Provide the [X, Y] coordinate of the cell's center where the given text is located.  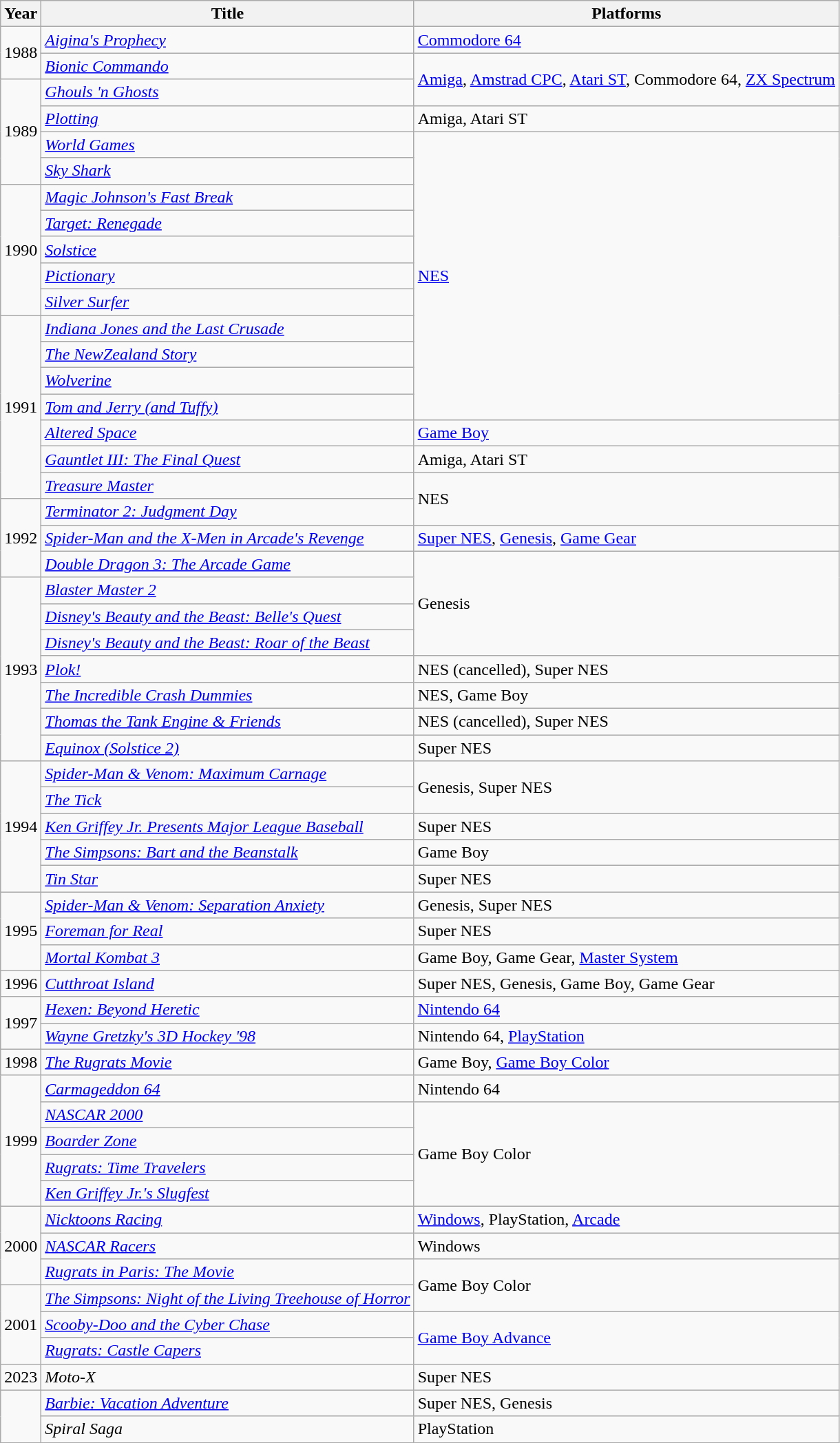
The NewZealand Story [227, 355]
Wayne Gretzky's 3D Hockey '98 [227, 1036]
Mortal Kombat 3 [227, 957]
Ken Griffey Jr.'s Slugfest [227, 1194]
Pictionary [227, 276]
Aigina's Prophecy [227, 40]
2000 [21, 1246]
Nicktoons Racing [227, 1220]
Plok! [227, 669]
Windows [627, 1246]
1996 [21, 984]
The Tick [227, 800]
1994 [21, 827]
1989 [21, 132]
Rugrats: Castle Capers [227, 1351]
Platforms [627, 14]
Game Boy Advance [627, 1338]
1988 [21, 53]
Ken Griffey Jr. Presents Major League Baseball [227, 827]
World Games [227, 145]
Magic Johnson's Fast Break [227, 197]
Genesis [627, 603]
NASCAR 2000 [227, 1114]
Bionic Commando [227, 66]
1993 [21, 669]
Cutthroat Island [227, 984]
Nintendo 64, PlayStation [627, 1036]
The Rugrats Movie [227, 1062]
Carmageddon 64 [227, 1088]
The Simpsons: Bart and the Beanstalk [227, 853]
1998 [21, 1062]
Windows, PlayStation, Arcade [627, 1220]
Amiga, Amstrad CPC, Atari ST, Commodore 64, ZX Spectrum [627, 79]
Equinox (Solstice 2) [227, 747]
2023 [21, 1377]
Boarder Zone [227, 1141]
1997 [21, 1023]
Disney's Beauty and the Beast: Roar of the Beast [227, 643]
Spiral Saga [227, 1429]
NASCAR Racers [227, 1246]
1995 [21, 931]
1990 [21, 249]
NES, Game Boy [627, 695]
Double Dragon 3: The Arcade Game [227, 564]
Spider-Man and the X-Men in Arcade's Revenge [227, 538]
Rugrats: Time Travelers [227, 1167]
Terminator 2: Judgment Day [227, 512]
Foreman for Real [227, 931]
Moto-X [227, 1377]
Super NES, Genesis, Game Gear [627, 538]
Hexen: Beyond Heretic [227, 1010]
Plotting [227, 118]
2001 [21, 1325]
Disney's Beauty and the Beast: Belle's Quest [227, 616]
Tin Star [227, 879]
Sky Shark [227, 171]
Silver Surfer [227, 302]
Indiana Jones and the Last Crusade [227, 329]
Super NES, Genesis, Game Boy, Game Gear [627, 984]
Thomas the Tank Engine & Friends [227, 721]
Spider-Man & Venom: Separation Anxiety [227, 905]
1999 [21, 1141]
Rugrats in Paris: The Movie [227, 1272]
Year [21, 14]
Title [227, 14]
PlayStation [627, 1429]
Super NES, Genesis [627, 1403]
Solstice [227, 249]
Altered Space [227, 433]
Barbie: Vacation Adventure [227, 1403]
Target: Renegade [227, 223]
Gauntlet III: The Final Quest [227, 459]
Blaster Master 2 [227, 590]
The Simpsons: Night of the Living Treehouse of Horror [227, 1298]
Game Boy, Game Gear, Master System [627, 957]
1992 [21, 538]
Wolverine [227, 381]
Ghouls 'n Ghosts [227, 92]
1991 [21, 407]
Commodore 64 [627, 40]
Tom and Jerry (and Tuffy) [227, 407]
Treasure Master [227, 486]
Scooby-Doo and the Cyber Chase [227, 1325]
The Incredible Crash Dummies [227, 695]
Game Boy, Game Boy Color [627, 1062]
Spider-Man & Venom: Maximum Carnage [227, 774]
